Return (x, y) of the center of cell containing provided text 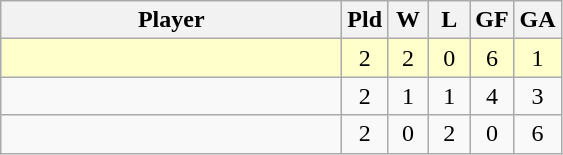
Pld (365, 20)
GF (492, 20)
GA (538, 20)
L (450, 20)
Player (172, 20)
3 (538, 96)
4 (492, 96)
W (408, 20)
